Return [X, Y] of the center of cell containing provided text 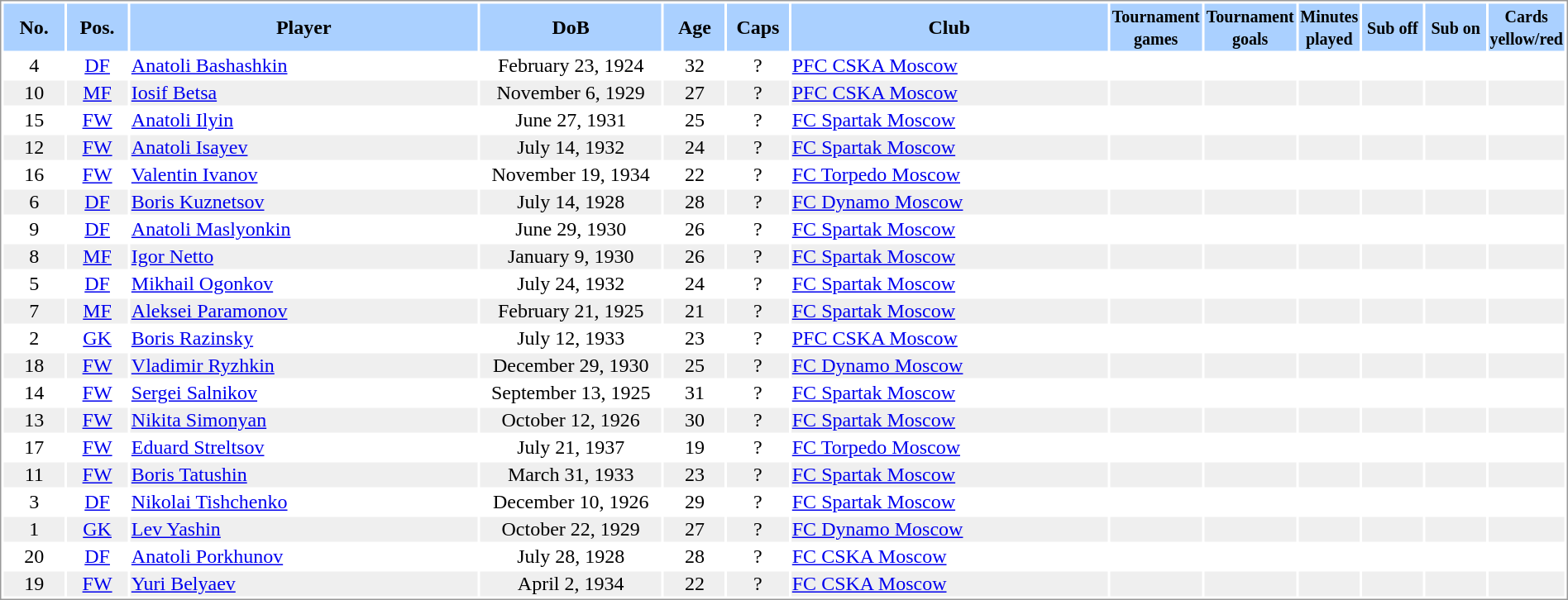
29 [695, 502]
September 13, 1925 [571, 393]
Tournamentgames [1156, 26]
Eduard Streltsov [304, 447]
3 [33, 502]
June 27, 1931 [571, 120]
Sub off [1393, 26]
1 [33, 530]
20 [33, 556]
6 [33, 202]
13 [33, 421]
October 22, 1929 [571, 530]
Anatoli Ilyin [304, 120]
DoB [571, 26]
7 [33, 312]
17 [33, 447]
11 [33, 475]
Yuri Belyaev [304, 584]
Nikita Simonyan [304, 421]
Club [949, 26]
November 19, 1934 [571, 174]
Mikhail Ogonkov [304, 283]
31 [695, 393]
12 [33, 148]
Nikolai Tishchenko [304, 502]
Aleksei Paramonov [304, 312]
October 12, 1926 [571, 421]
Anatoli Bashashkin [304, 65]
Cardsyellow/red [1527, 26]
Anatoli Isayev [304, 148]
December 29, 1930 [571, 366]
16 [33, 174]
January 9, 1930 [571, 257]
14 [33, 393]
Valentin Ivanov [304, 174]
Sub on [1456, 26]
Vladimir Ryzhkin [304, 366]
February 21, 1925 [571, 312]
July 24, 1932 [571, 283]
November 6, 1929 [571, 93]
Igor Netto [304, 257]
July 14, 1932 [571, 148]
9 [33, 229]
July 12, 1933 [571, 338]
5 [33, 283]
June 29, 1930 [571, 229]
Iosif Betsa [304, 93]
December 10, 1926 [571, 502]
10 [33, 93]
Anatoli Maslyonkin [304, 229]
July 28, 1928 [571, 556]
2 [33, 338]
Pos. [98, 26]
Boris Kuznetsov [304, 202]
18 [33, 366]
21 [695, 312]
Tournamentgoals [1250, 26]
Caps [758, 26]
April 2, 1934 [571, 584]
4 [33, 65]
Age [695, 26]
8 [33, 257]
February 23, 1924 [571, 65]
July 14, 1928 [571, 202]
March 31, 1933 [571, 475]
Boris Tatushin [304, 475]
32 [695, 65]
30 [695, 421]
Boris Razinsky [304, 338]
No. [33, 26]
Lev Yashin [304, 530]
Anatoli Porkhunov [304, 556]
Sergei Salnikov [304, 393]
Minutesplayed [1329, 26]
15 [33, 120]
July 21, 1937 [571, 447]
Player [304, 26]
